Provide the [x, y] coordinate of the cell's center where the given text is located.  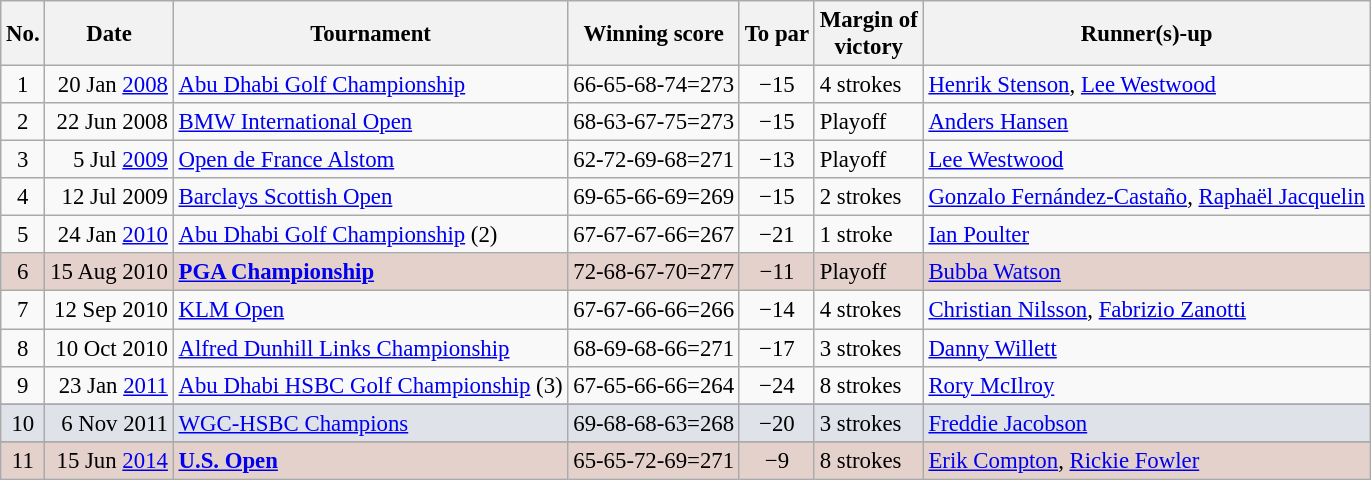
15 Jun 2014 [109, 460]
Tournament [370, 34]
11 [23, 460]
Date [109, 34]
20 Jan 2008 [109, 85]
10 [23, 423]
7 [23, 310]
65-65-72-69=271 [654, 460]
8 [23, 348]
12 Sep 2010 [109, 310]
Abu Dhabi HSBC Golf Championship (3) [370, 385]
Ian Poulter [1146, 235]
6 Nov 2011 [109, 423]
−13 [776, 160]
68-69-68-66=271 [654, 348]
22 Jun 2008 [109, 122]
67-65-66-66=264 [654, 385]
2 [23, 122]
5 Jul 2009 [109, 160]
BMW International Open [370, 122]
Bubba Watson [1146, 273]
KLM Open [370, 310]
12 Jul 2009 [109, 197]
69-65-66-69=269 [654, 197]
2 strokes [868, 197]
Rory McIlroy [1146, 385]
Lee Westwood [1146, 160]
67-67-67-66=267 [654, 235]
−17 [776, 348]
−9 [776, 460]
Barclays Scottish Open [370, 197]
15 Aug 2010 [109, 273]
−21 [776, 235]
62-72-69-68=271 [654, 160]
Alfred Dunhill Links Championship [370, 348]
3 [23, 160]
6 [23, 273]
Winning score [654, 34]
No. [23, 34]
−14 [776, 310]
Erik Compton, Rickie Fowler [1146, 460]
1 stroke [868, 235]
5 [23, 235]
Danny Willett [1146, 348]
To par [776, 34]
67-67-66-66=266 [654, 310]
PGA Championship [370, 273]
Gonzalo Fernández-Castaño, Raphaël Jacquelin [1146, 197]
Margin ofvictory [868, 34]
9 [23, 385]
−20 [776, 423]
23 Jan 2011 [109, 385]
Christian Nilsson, Fabrizio Zanotti [1146, 310]
Open de France Alstom [370, 160]
U.S. Open [370, 460]
Anders Hansen [1146, 122]
69-68-68-63=268 [654, 423]
68-63-67-75=273 [654, 122]
Runner(s)-up [1146, 34]
4 [23, 197]
72-68-67-70=277 [654, 273]
66-65-68-74=273 [654, 85]
Henrik Stenson, Lee Westwood [1146, 85]
Abu Dhabi Golf Championship [370, 85]
10 Oct 2010 [109, 348]
WGC-HSBC Champions [370, 423]
−11 [776, 273]
1 [23, 85]
Abu Dhabi Golf Championship (2) [370, 235]
Freddie Jacobson [1146, 423]
24 Jan 2010 [109, 235]
−24 [776, 385]
